Pinpoint the cell where the given text exists, returning its [x, y] midpoint coordinate. 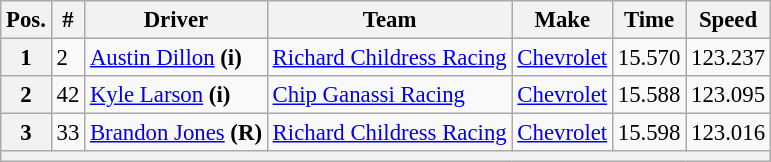
123.095 [728, 95]
Pos. [26, 20]
Austin Dillon (i) [176, 58]
15.598 [648, 133]
Brandon Jones (R) [176, 133]
3 [26, 133]
Driver [176, 20]
123.016 [728, 133]
42 [68, 95]
1 [26, 58]
# [68, 20]
15.570 [648, 58]
Team [390, 20]
33 [68, 133]
Kyle Larson (i) [176, 95]
123.237 [728, 58]
Make [562, 20]
15.588 [648, 95]
Chip Ganassi Racing [390, 95]
Time [648, 20]
Speed [728, 20]
